Output the [x, y] coordinate of the center of the cell containing the given text.  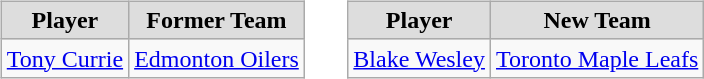
Tony Currie [64, 58]
New Team [596, 20]
Toronto Maple Leafs [596, 58]
Former Team [217, 20]
Edmonton Oilers [217, 58]
Blake Wesley [420, 58]
